For the text-containing cell, return its midpoint in [x, y] coordinate format. 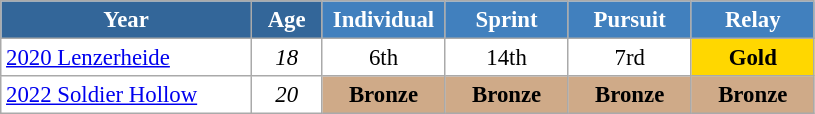
Age [286, 20]
2020 Lenzerheide [126, 58]
Gold [752, 58]
20 [286, 95]
Individual [384, 20]
2022 Soldier Hollow [126, 95]
7rd [630, 58]
Year [126, 20]
Relay [752, 20]
18 [286, 58]
14th [506, 58]
Pursuit [630, 20]
6th [384, 58]
Sprint [506, 20]
